Extract the (x, y) coordinate from the center of the cell holding the provided text.  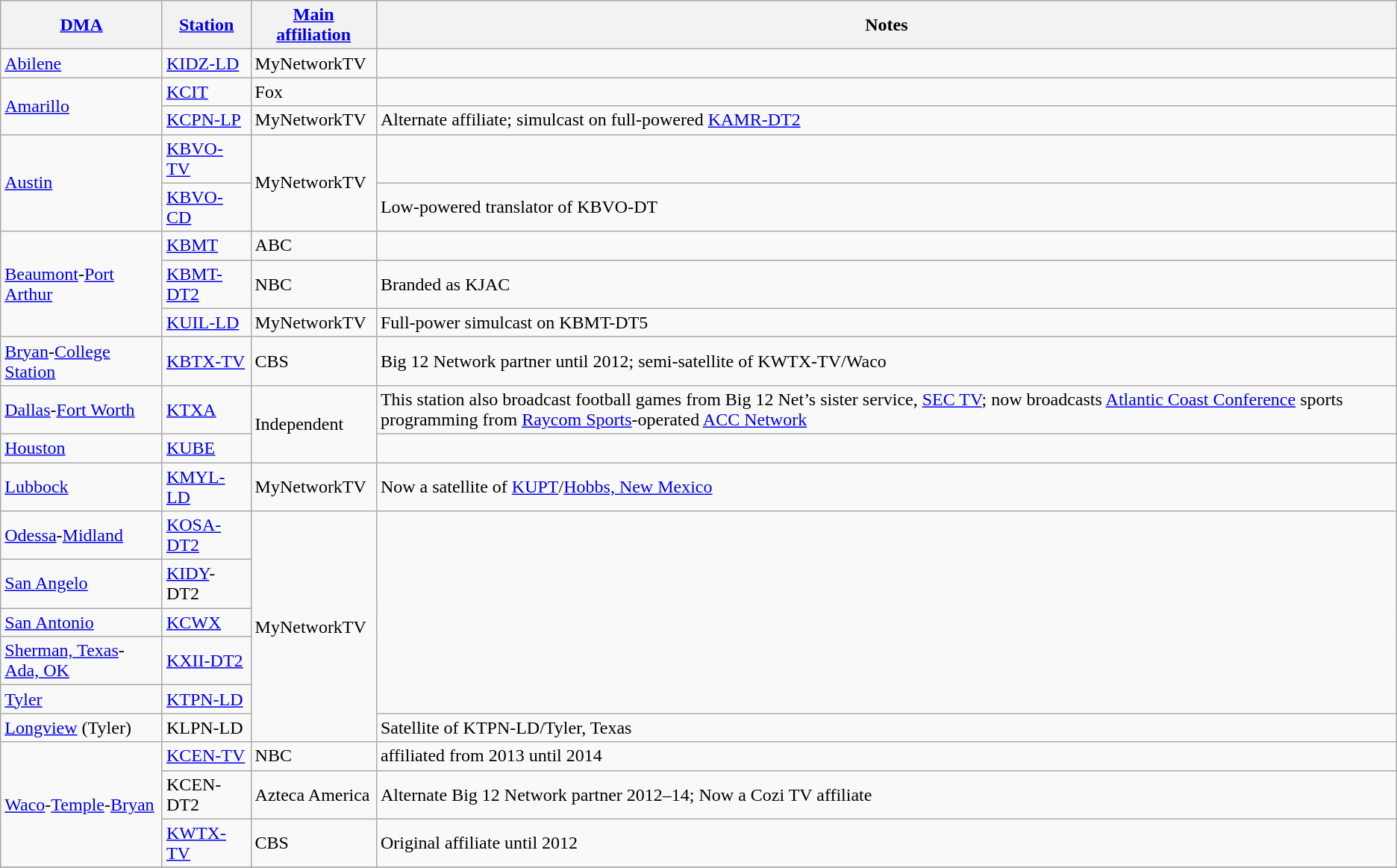
KWTX-TV (206, 843)
Station (206, 25)
Lubbock (82, 487)
affiliated from 2013 until 2014 (887, 756)
KCWX (206, 622)
Beaumont-Port Arthur (82, 284)
ABC (313, 246)
Main affiliation (313, 25)
Alternate affiliate; simulcast on full-powered KAMR-DT2 (887, 120)
KBVO-TV (206, 158)
Austin (82, 183)
KXII-DT2 (206, 661)
Waco-Temple-Bryan (82, 805)
Fox (313, 92)
KCPN-LP (206, 120)
KTPN-LD (206, 699)
Dallas-Fort Worth (82, 409)
Big 12 Network partner until 2012; semi-satellite of KWTX-TV/Waco (887, 361)
KBMT-DT2 (206, 284)
KBVO-CD (206, 207)
KIDZ-LD (206, 63)
Tyler (82, 699)
KCIT (206, 92)
Houston (82, 448)
KCEN-TV (206, 756)
Low-powered translator of KBVO-DT (887, 207)
KOSA-DT2 (206, 536)
Alternate Big 12 Network partner 2012–14; Now a Cozi TV affiliate (887, 794)
KUBE (206, 448)
KTXA (206, 409)
San Angelo (82, 584)
Full-power simulcast on KBMT-DT5 (887, 322)
DMA (82, 25)
KIDY-DT2 (206, 584)
Branded as KJAC (887, 284)
Amarillo (82, 106)
Odessa-Midland (82, 536)
Independent (313, 424)
Satellite of KTPN-LD/Tyler, Texas (887, 728)
Original affiliate until 2012 (887, 843)
Sherman, Texas-Ada, OK (82, 661)
KLPN-LD (206, 728)
Notes (887, 25)
KBMT (206, 246)
Azteca America (313, 794)
Longview (Tyler) (82, 728)
KCEN-DT2 (206, 794)
Abilene (82, 63)
San Antonio (82, 622)
KMYL-LD (206, 487)
KBTX-TV (206, 361)
Bryan-College Station (82, 361)
Now a satellite of KUPT/Hobbs, New Mexico (887, 487)
KUIL-LD (206, 322)
